Detect which cell encompasses the target text, then output its (x, y) center coordinate. 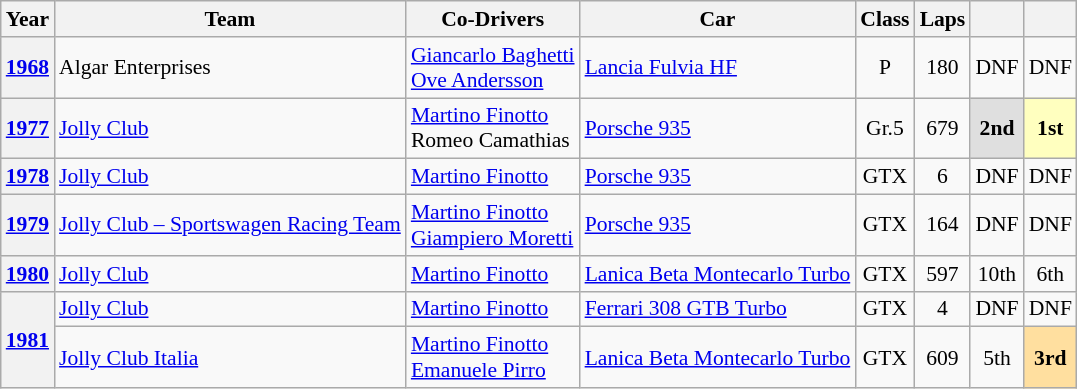
10th (996, 274)
Laps (943, 19)
Lancia Fulvia HF (718, 68)
1977 (28, 128)
Ferrari 308 GTB Turbo (718, 309)
Gr.5 (884, 128)
180 (943, 68)
P (884, 68)
Class (884, 19)
1981 (28, 340)
679 (943, 128)
597 (943, 274)
1st (1050, 128)
609 (943, 358)
5th (996, 358)
Martino Finotto Romeo Camathias (493, 128)
Martino Finotto Emanuele Pirro (493, 358)
164 (943, 226)
Year (28, 19)
4 (943, 309)
6 (943, 177)
Giancarlo Baghetti Ove Andersson (493, 68)
1968 (28, 68)
Team (230, 19)
Co-Drivers (493, 19)
2nd (996, 128)
6th (1050, 274)
Martino Finotto Giampiero Moretti (493, 226)
1979 (28, 226)
Jolly Club Italia (230, 358)
Car (718, 19)
1978 (28, 177)
Jolly Club – Sportswagen Racing Team (230, 226)
3rd (1050, 358)
Algar Enterprises (230, 68)
1980 (28, 274)
